Provide the (x, y) coordinate of the cell's center where the given text is located.  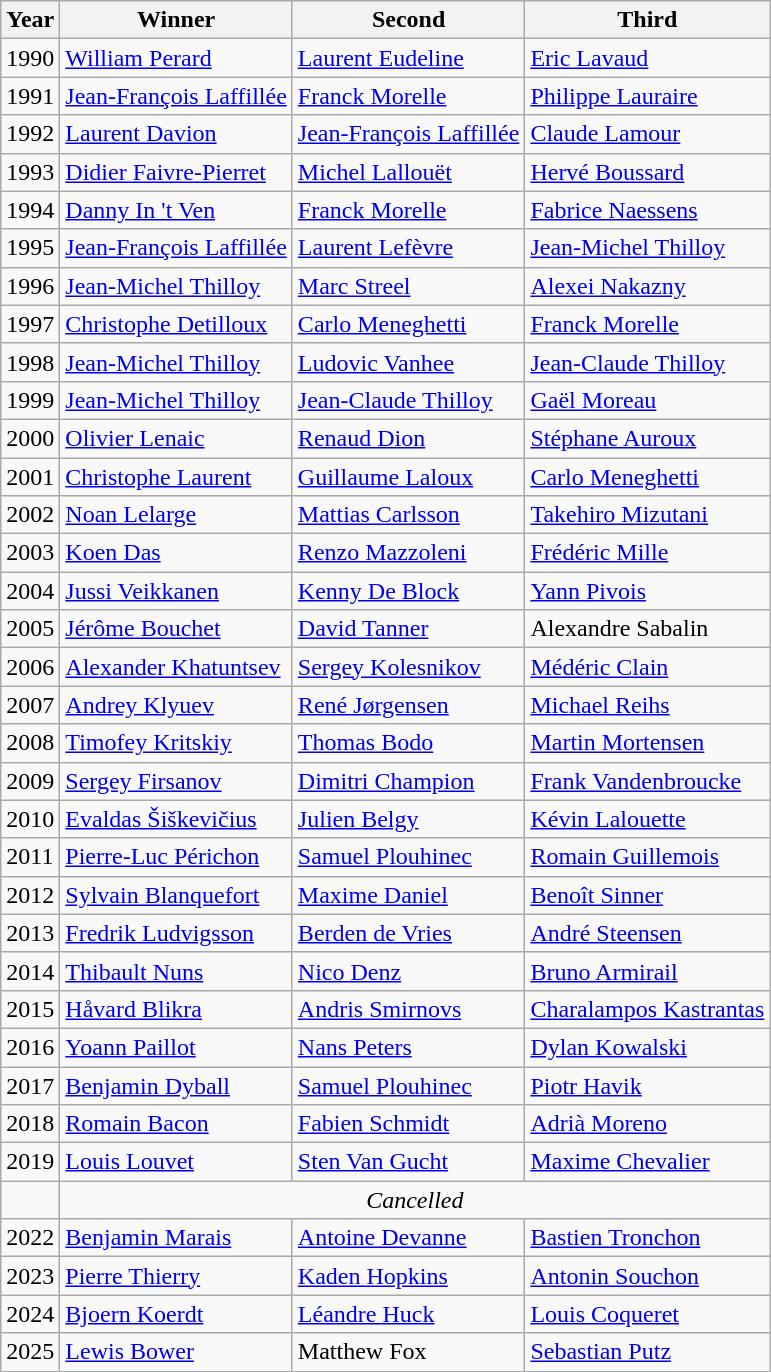
Maxime Chevalier (648, 1162)
Dimitri Champion (408, 781)
Marc Streel (408, 286)
1992 (30, 134)
Julien Belgy (408, 819)
Stéphane Auroux (648, 438)
2001 (30, 477)
Piotr Havik (648, 1085)
2005 (30, 629)
Sylvain Blanquefort (176, 895)
Mattias Carlsson (408, 515)
2025 (30, 1352)
Adrià Moreno (648, 1124)
2004 (30, 591)
Noan Lelarge (176, 515)
1993 (30, 172)
Second (408, 20)
Cancelled (415, 1200)
Jussi Veikkanen (176, 591)
Frank Vandenbroucke (648, 781)
Antonin Souchon (648, 1276)
Håvard Blikra (176, 1009)
2010 (30, 819)
Laurent Davion (176, 134)
Kenny De Block (408, 591)
Hervé Boussard (648, 172)
Berden de Vries (408, 933)
1990 (30, 58)
2002 (30, 515)
Takehiro Mizutani (648, 515)
2014 (30, 971)
Louis Coqueret (648, 1314)
Charalampos Kastrantas (648, 1009)
Antoine Devanne (408, 1238)
Romain Bacon (176, 1124)
1999 (30, 400)
Benjamin Marais (176, 1238)
Laurent Lefèvre (408, 248)
2008 (30, 743)
2003 (30, 553)
2023 (30, 1276)
Kaden Hopkins (408, 1276)
Ludovic Vanhee (408, 362)
Alexander Khatuntsev (176, 667)
Sergey Kolesnikov (408, 667)
Philippe Lauraire (648, 96)
2018 (30, 1124)
Evaldas Šiškevičius (176, 819)
Timofey Kritskiy (176, 743)
René Jørgensen (408, 705)
Guillaume Laloux (408, 477)
2016 (30, 1047)
Fabrice Naessens (648, 210)
Léandre Huck (408, 1314)
2009 (30, 781)
Gaël Moreau (648, 400)
Didier Faivre-Pierret (176, 172)
Michel Lallouët (408, 172)
Winner (176, 20)
Renzo Mazzoleni (408, 553)
Andris Smirnovs (408, 1009)
David Tanner (408, 629)
2019 (30, 1162)
2006 (30, 667)
2011 (30, 857)
Sebastian Putz (648, 1352)
Danny In 't Ven (176, 210)
Olivier Lenaic (176, 438)
Lewis Bower (176, 1352)
Laurent Eudeline (408, 58)
Maxime Daniel (408, 895)
Benjamin Dyball (176, 1085)
Benoît Sinner (648, 895)
Third (648, 20)
Bruno Armirail (648, 971)
Sten Van Gucht (408, 1162)
Nico Denz (408, 971)
1995 (30, 248)
2024 (30, 1314)
2022 (30, 1238)
Thibault Nuns (176, 971)
Christophe Laurent (176, 477)
2013 (30, 933)
1998 (30, 362)
William Perard (176, 58)
Kévin Lalouette (648, 819)
Sergey Firsanov (176, 781)
2007 (30, 705)
Pierre Thierry (176, 1276)
Thomas Bodo (408, 743)
2012 (30, 895)
Louis Louvet (176, 1162)
Fabien Schmidt (408, 1124)
1991 (30, 96)
Matthew Fox (408, 1352)
Yoann Paillot (176, 1047)
Christophe Detilloux (176, 324)
Andrey Klyuev (176, 705)
Martin Mortensen (648, 743)
Jérôme Bouchet (176, 629)
Dylan Kowalski (648, 1047)
Alexei Nakazny (648, 286)
Romain Guillemois (648, 857)
Koen Das (176, 553)
Michael Reihs (648, 705)
Claude Lamour (648, 134)
Fredrik Ludvigsson (176, 933)
Alexandre Sabalin (648, 629)
Yann Pivois (648, 591)
Eric Lavaud (648, 58)
1994 (30, 210)
2015 (30, 1009)
Frédéric Mille (648, 553)
2000 (30, 438)
Bjoern Koerdt (176, 1314)
Pierre-Luc Périchon (176, 857)
Bastien Tronchon (648, 1238)
2017 (30, 1085)
André Steensen (648, 933)
Year (30, 20)
Médéric Clain (648, 667)
Renaud Dion (408, 438)
1997 (30, 324)
Nans Peters (408, 1047)
1996 (30, 286)
